Scan for the cell matching the given text and deliver its (X, Y) coordinate at center. 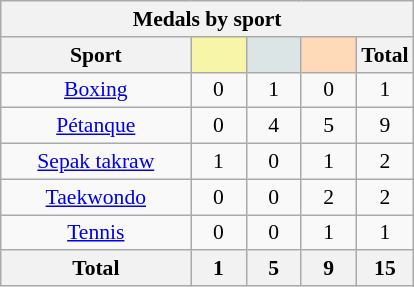
Sport (96, 55)
Sepak takraw (96, 162)
Boxing (96, 90)
4 (274, 126)
Pétanque (96, 126)
Taekwondo (96, 197)
15 (384, 269)
Medals by sport (208, 19)
Tennis (96, 233)
